Determine the [x, y] coordinate at the center of the cell enclosing the given text.  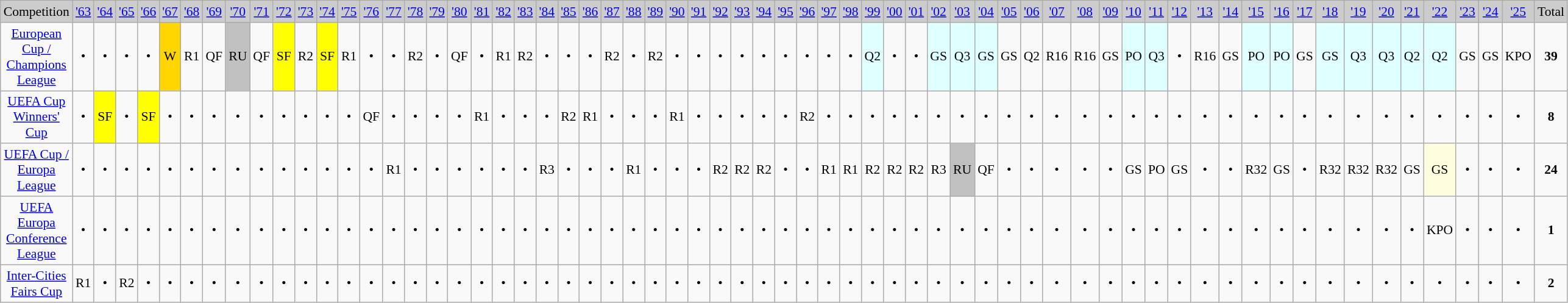
8 [1551, 117]
UEFA Europa Conference League [37, 230]
Total [1551, 12]
Competition [37, 12]
'25 [1519, 12]
'24 [1491, 12]
European Cup / Champions League [37, 57]
'95 [786, 12]
'22 [1439, 12]
'11 [1157, 12]
'72 [284, 12]
'76 [371, 12]
'21 [1412, 12]
'12 [1180, 12]
'74 [327, 12]
'65 [127, 12]
'68 [192, 12]
'16 [1282, 12]
'13 [1205, 12]
'05 [1009, 12]
'71 [261, 12]
'78 [416, 12]
'14 [1230, 12]
'79 [437, 12]
'82 [503, 12]
'18 [1330, 12]
'69 [214, 12]
'67 [170, 12]
'75 [349, 12]
'06 [1032, 12]
'19 [1358, 12]
24 [1551, 171]
'85 [569, 12]
Inter-Cities Fairs Cup [37, 283]
'83 [525, 12]
1 [1551, 230]
'23 [1467, 12]
'98 [851, 12]
2 [1551, 283]
'01 [917, 12]
'70 [238, 12]
'15 [1256, 12]
'04 [986, 12]
'93 [742, 12]
W [170, 57]
'20 [1386, 12]
'73 [306, 12]
'17 [1305, 12]
'08 [1085, 12]
'94 [764, 12]
'96 [807, 12]
'99 [873, 12]
'64 [105, 12]
'88 [634, 12]
'92 [720, 12]
UEFA Cup / Europa League [37, 171]
'89 [656, 12]
'77 [394, 12]
'00 [895, 12]
'03 [962, 12]
39 [1551, 57]
'66 [149, 12]
'84 [547, 12]
'02 [938, 12]
'10 [1133, 12]
'09 [1110, 12]
'90 [677, 12]
'81 [482, 12]
'86 [591, 12]
'63 [83, 12]
UEFA Cup Winners' Cup [37, 117]
'97 [829, 12]
'07 [1057, 12]
'87 [612, 12]
'91 [699, 12]
'80 [459, 12]
